Determine the (x, y) coordinate at the center of the cell enclosing the given text.  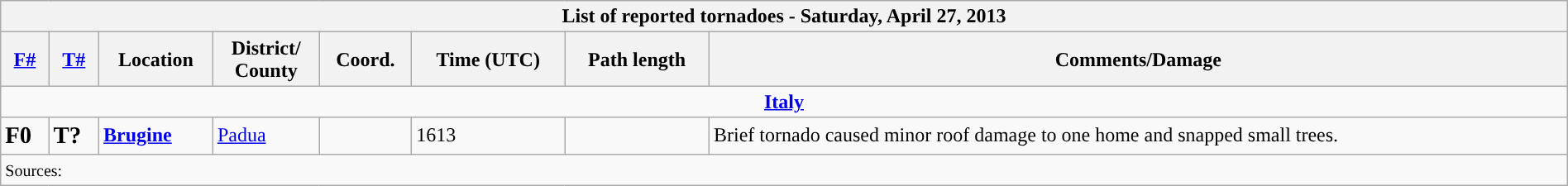
Coord. (366, 60)
Sources: (784, 169)
Path length (637, 60)
Brief tornado caused minor roof damage to one home and snapped small trees. (1138, 136)
District/County (266, 60)
Padua (266, 136)
Time (UTC) (488, 60)
F# (25, 60)
Italy (784, 102)
F0 (25, 136)
T? (74, 136)
T# (74, 60)
List of reported tornadoes - Saturday, April 27, 2013 (784, 17)
Comments/Damage (1138, 60)
1613 (488, 136)
Brugine (156, 136)
Location (156, 60)
